Search for the cell housing the specified text and yield its [x, y] center coordinate. 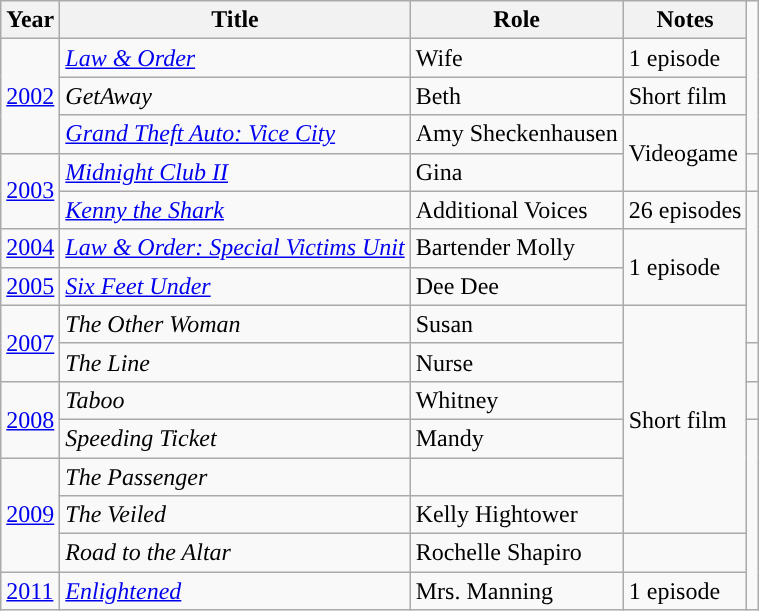
Rochelle Shapiro [516, 553]
Nurse [516, 362]
Role [516, 20]
The Passenger [235, 477]
Mandy [516, 438]
Law & Order: Special Victims Unit [235, 248]
Enlightened [235, 591]
Notes [685, 20]
Wife [516, 58]
Whitney [516, 400]
2011 [30, 591]
2003 [30, 191]
2004 [30, 248]
2005 [30, 286]
Videogame [685, 153]
2002 [30, 96]
Amy Sheckenhausen [516, 134]
Road to the Altar [235, 553]
Title [235, 20]
Kenny the Shark [235, 210]
Additional Voices [516, 210]
The Line [235, 362]
26 episodes [685, 210]
Mrs. Manning [516, 591]
Taboo [235, 400]
Six Feet Under [235, 286]
2008 [30, 419]
Susan [516, 324]
GetAway [235, 96]
Year [30, 20]
Speeding Ticket [235, 438]
Bartender Molly [516, 248]
The Veiled [235, 515]
Gina [516, 172]
Dee Dee [516, 286]
Grand Theft Auto: Vice City [235, 134]
2007 [30, 343]
Kelly Hightower [516, 515]
2009 [30, 515]
Beth [516, 96]
The Other Woman [235, 324]
Midnight Club II [235, 172]
Law & Order [235, 58]
